Output the (X, Y) coordinate of the center of the cell containing the given text.  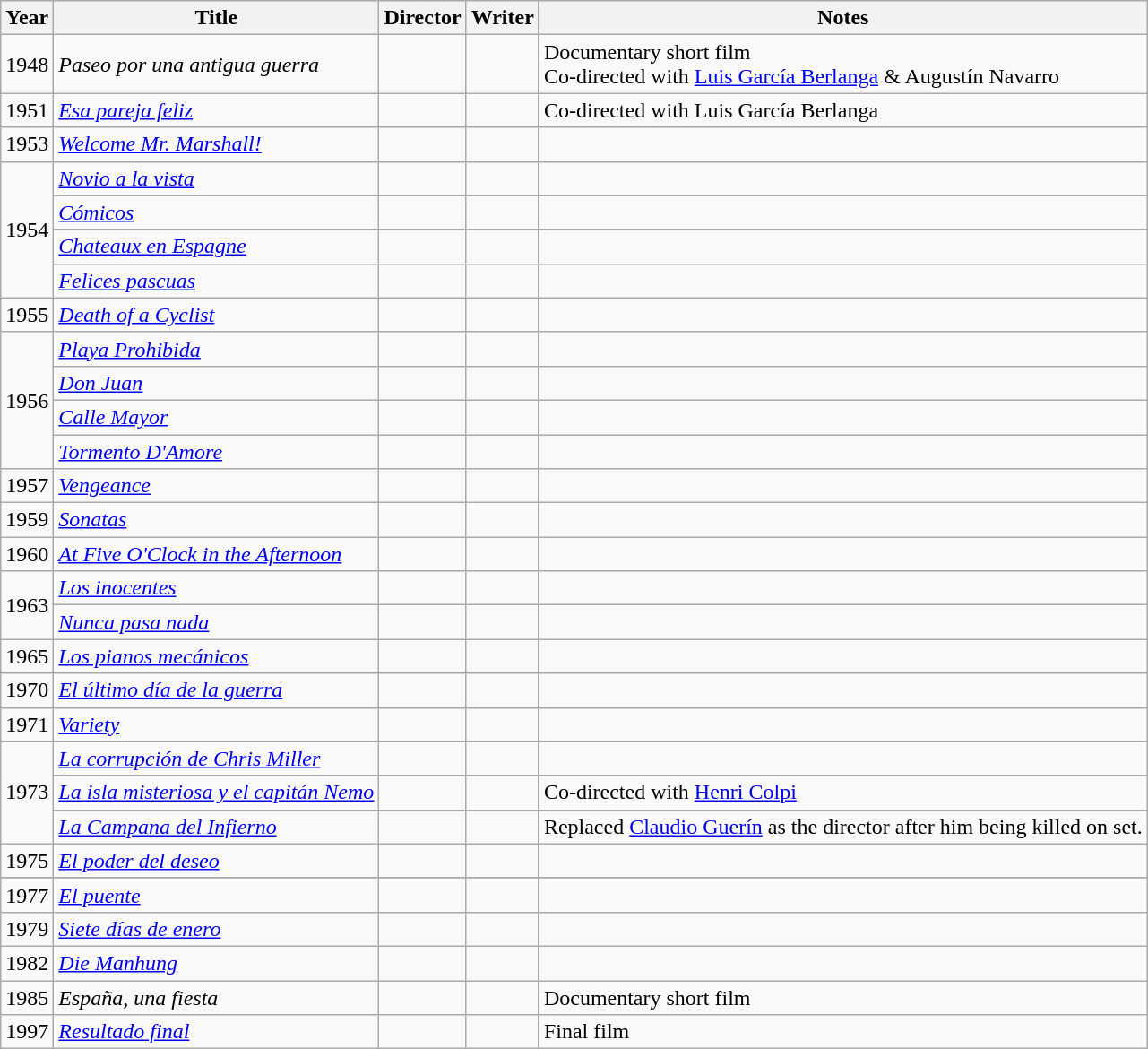
1975 (27, 861)
1997 (27, 1032)
Novio a la vista (217, 178)
1971 (27, 724)
Chateaux en Espagne (217, 247)
1973 (27, 793)
Playa Prohibida (217, 349)
Welcome Mr. Marshall! (217, 144)
Final film (842, 1032)
Paseo por una antigua guerra (217, 65)
Writer (502, 18)
El último día de la guerra (217, 690)
Death of a Cyclist (217, 315)
Variety (217, 724)
1979 (27, 929)
Co-directed with Henri Colpi (842, 793)
1982 (27, 963)
Notes (842, 18)
Los pianos mecánicos (217, 656)
Die Manhung (217, 963)
España, una fiesta (217, 998)
1951 (27, 110)
1948 (27, 65)
1954 (27, 230)
1956 (27, 400)
1959 (27, 520)
Los inocentes (217, 588)
Nunca pasa nada (217, 622)
1957 (27, 486)
La isla misteriosa y el capitán Nemo (217, 793)
1965 (27, 656)
Resultado final (217, 1032)
Esa pareja feliz (217, 110)
Don Juan (217, 383)
At Five O'Clock in the Afternoon (217, 554)
Tormento D'Amore (217, 451)
Calle Mayor (217, 417)
Year (27, 18)
Co-directed with Luis García Berlanga (842, 110)
Sonatas (217, 520)
Documentary short film (842, 998)
Siete días de enero (217, 929)
1963 (27, 605)
1970 (27, 690)
Title (217, 18)
1985 (27, 998)
Documentary short filmCo-directed with Luis García Berlanga & Augustín Navarro (842, 65)
1953 (27, 144)
Felices pascuas (217, 281)
La corrupción de Chris Miller (217, 759)
Replaced Claudio Guerín as the director after him being killed on set. (842, 827)
El poder del deseo (217, 861)
Vengeance (217, 486)
1960 (27, 554)
1977 (27, 895)
Cómicos (217, 212)
1955 (27, 315)
El puente (217, 895)
Director (423, 18)
La Campana del Infierno (217, 827)
